Pinpoint the cell where the given text exists, returning its [x, y] midpoint coordinate. 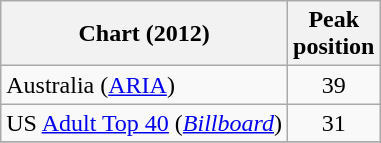
Chart (2012) [144, 34]
Peakposition [334, 34]
31 [334, 123]
US Adult Top 40 (Billboard) [144, 123]
Australia (ARIA) [144, 85]
39 [334, 85]
